For the text-containing cell, return its midpoint in [x, y] coordinate format. 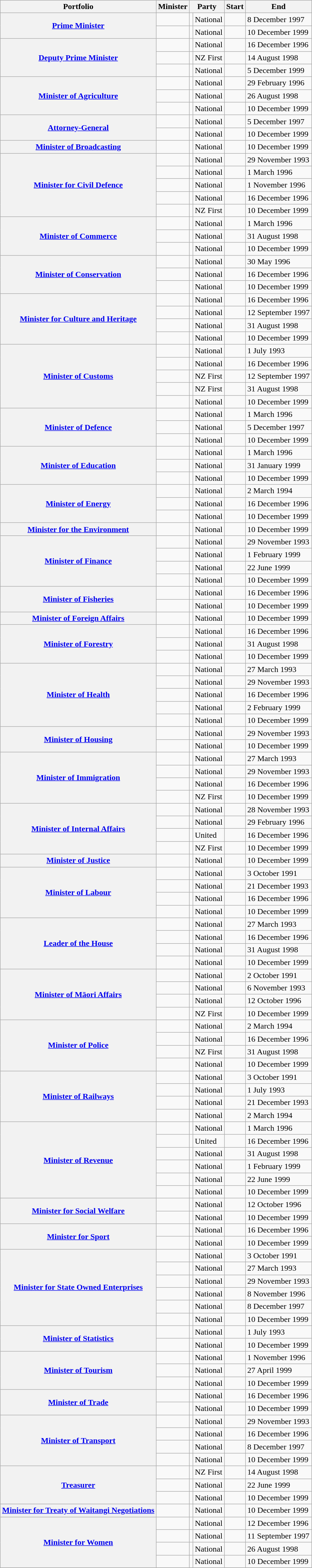
8 November 1996 [279, 1294]
Prime Minister [78, 26]
Minister of Commerce [78, 236]
Minister of Revenue [78, 1160]
2 February 1999 [279, 707]
Minister of Immigration [78, 777]
Start [235, 7]
Minister for Sport [78, 1237]
Minister for Treaty of Waitangi Negotiations [78, 1510]
Minister of Foreign Affairs [78, 618]
Minister for the Environment [78, 529]
Minister of Transport [78, 1440]
Minister for Civil Defence [78, 185]
Minister of Health [78, 695]
28 November 1993 [279, 810]
Leader of the House [78, 943]
Minister of Forestry [78, 644]
Minister of Railways [78, 1096]
Minister of Labour [78, 892]
31 January 1999 [279, 465]
11 September 1997 [279, 1536]
27 April 1999 [279, 1370]
Minister of Customs [78, 376]
Minister of Finance [78, 561]
Minister for Social Welfare [78, 1211]
Minister for Women [78, 1542]
Minister of Trade [78, 1402]
Minister of Police [78, 1045]
Minister of Agriculture [78, 96]
Minister [173, 7]
Minister of Defence [78, 427]
Minister of Statistics [78, 1338]
End [279, 7]
Party [207, 7]
Minister of Māori Affairs [78, 994]
Deputy Prime Minister [78, 58]
Minister of Internal Affairs [78, 829]
Minister of Education [78, 465]
2 October 1991 [279, 975]
12 December 1996 [279, 1523]
Minister of Conservation [78, 274]
Minister of Energy [78, 504]
Minister for Culture and Heritage [78, 319]
30 May 1996 [279, 262]
Minister of Tourism [78, 1370]
Minister of Justice [78, 861]
Attorney-General [78, 128]
Portfolio [78, 7]
Minister of Fisheries [78, 599]
Treasurer [78, 1485]
Minister of Broadcasting [78, 147]
6 November 1993 [279, 988]
Minister for State Owned Enterprises [78, 1287]
5 December 1999 [279, 70]
Minister of Housing [78, 739]
